Determine the (x, y) coordinate at the center of the cell enclosing the given text.  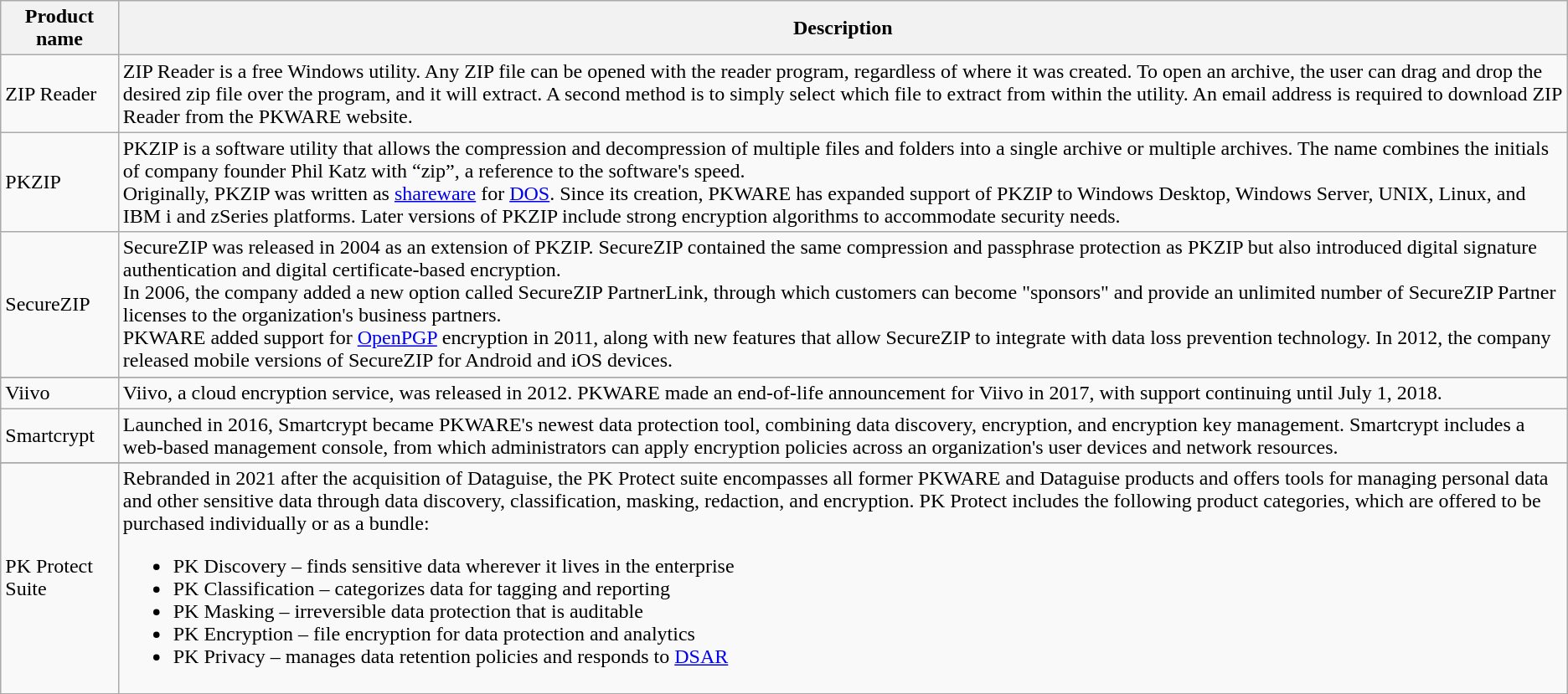
PKZIP (59, 182)
SecureZIP (59, 305)
ZIP Reader (59, 94)
Product name (59, 28)
Smartcrypt (59, 435)
Viivo (59, 393)
PK Protect Suite (59, 578)
Description (843, 28)
